Find where the given text appears and provide that cell's center as [x, y] coordinate. 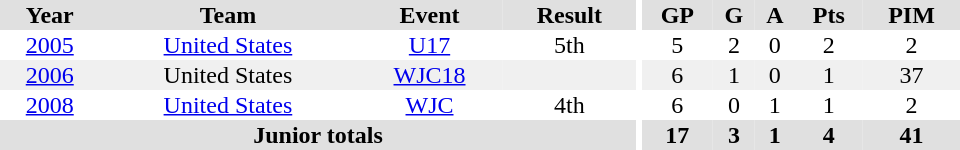
Year [50, 15]
37 [912, 75]
5 [678, 45]
Junior totals [318, 135]
2006 [50, 75]
A [775, 15]
Event [429, 15]
GP [678, 15]
Team [228, 15]
3 [734, 135]
17 [678, 135]
4 [829, 135]
Result [570, 15]
Pts [829, 15]
5th [570, 45]
U17 [429, 45]
WJC18 [429, 75]
G [734, 15]
PIM [912, 15]
4th [570, 105]
41 [912, 135]
2005 [50, 45]
2008 [50, 105]
WJC [429, 105]
